Search for the cell housing the specified text and yield its [x, y] center coordinate. 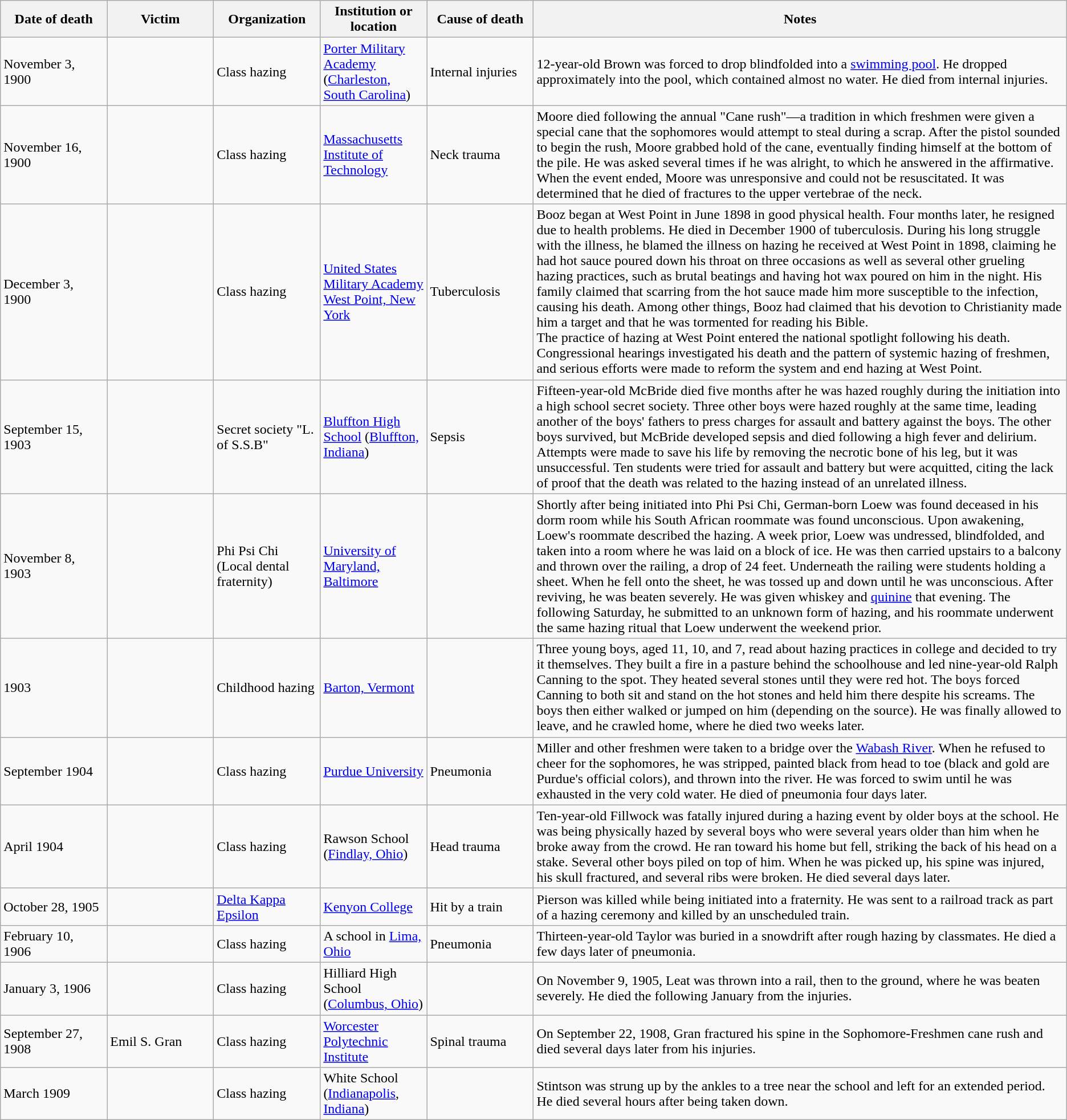
Purdue University [374, 771]
Thirteen-year-old Taylor was buried in a snowdrift after rough hazing by classmates. He died a few days later of pneumonia. [800, 944]
September 15, 1903 [54, 437]
Porter Military Academy(Charleston, South Carolina) [374, 72]
Kenyon College [374, 906]
Delta Kappa Epsilon [267, 906]
Head trauma [480, 846]
Sepsis [480, 437]
Neck trauma [480, 155]
Secret society "L. of S.S.B" [267, 437]
Hilliard High School(Columbus, Ohio) [374, 988]
Bluffton High School (Bluffton, Indiana) [374, 437]
April 1904 [54, 846]
Emil S. Gran [161, 1041]
Cause of death [480, 19]
March 1909 [54, 1094]
University of Maryland, Baltimore [374, 566]
November 8, 1903 [54, 566]
On September 22, 1908, Gran fractured his spine in the Sophomore-Freshmen cane rush and died several days later from his injuries. [800, 1041]
January 3, 1906 [54, 988]
Internal injuries [480, 72]
Tuberculosis [480, 292]
A school in Lima, Ohio [374, 944]
Worcester Polytechnic Institute [374, 1041]
On November 9, 1905, Leat was thrown into a rail, then to the ground, where he was beaten severely. He died the following January from the injuries. [800, 988]
Stintson was strung up by the ankles to a tree near the school and left for an extended period. He died several hours after being taken down. [800, 1094]
Institution or location [374, 19]
Notes [800, 19]
Hit by a train [480, 906]
Date of death [54, 19]
December 3, 1900 [54, 292]
November 3, 1900 [54, 72]
Massachusetts Institute of Technology [374, 155]
Phi Psi Chi (Local dental fraternity) [267, 566]
1903 [54, 687]
November 16, 1900 [54, 155]
September 1904 [54, 771]
February 10, 1906 [54, 944]
United States Military AcademyWest Point, New York [374, 292]
Organization [267, 19]
Barton, Vermont [374, 687]
September 27, 1908 [54, 1041]
White School(Indianapolis, Indiana) [374, 1094]
Victim [161, 19]
Spinal trauma [480, 1041]
October 28, 1905 [54, 906]
Rawson School(Findlay, Ohio) [374, 846]
Childhood hazing [267, 687]
